Search for the cell housing the specified text and yield its (x, y) center coordinate. 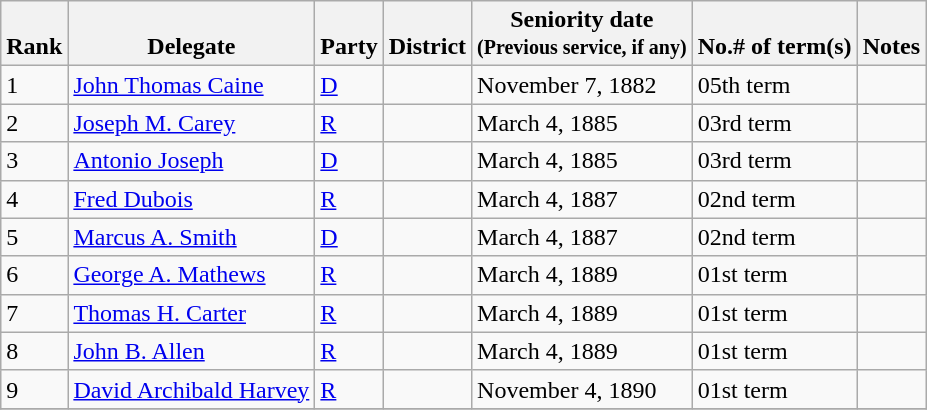
3 (34, 161)
November 4, 1890 (582, 389)
5 (34, 237)
Fred Dubois (192, 199)
George A. Mathews (192, 275)
District (427, 34)
David Archibald Harvey (192, 389)
05th term (774, 85)
John B. Allen (192, 351)
1 (34, 85)
Thomas H. Carter (192, 313)
Seniority date(Previous service, if any) (582, 34)
Antonio Joseph (192, 161)
Party (349, 34)
4 (34, 199)
8 (34, 351)
7 (34, 313)
2 (34, 123)
Marcus A. Smith (192, 237)
Delegate (192, 34)
6 (34, 275)
John Thomas Caine (192, 85)
No.# of term(s) (774, 34)
Notes (891, 34)
Rank (34, 34)
Joseph M. Carey (192, 123)
November 7, 1882 (582, 85)
9 (34, 389)
